Identify which cell holds the provided text, then report its [x, y] central coordinate. 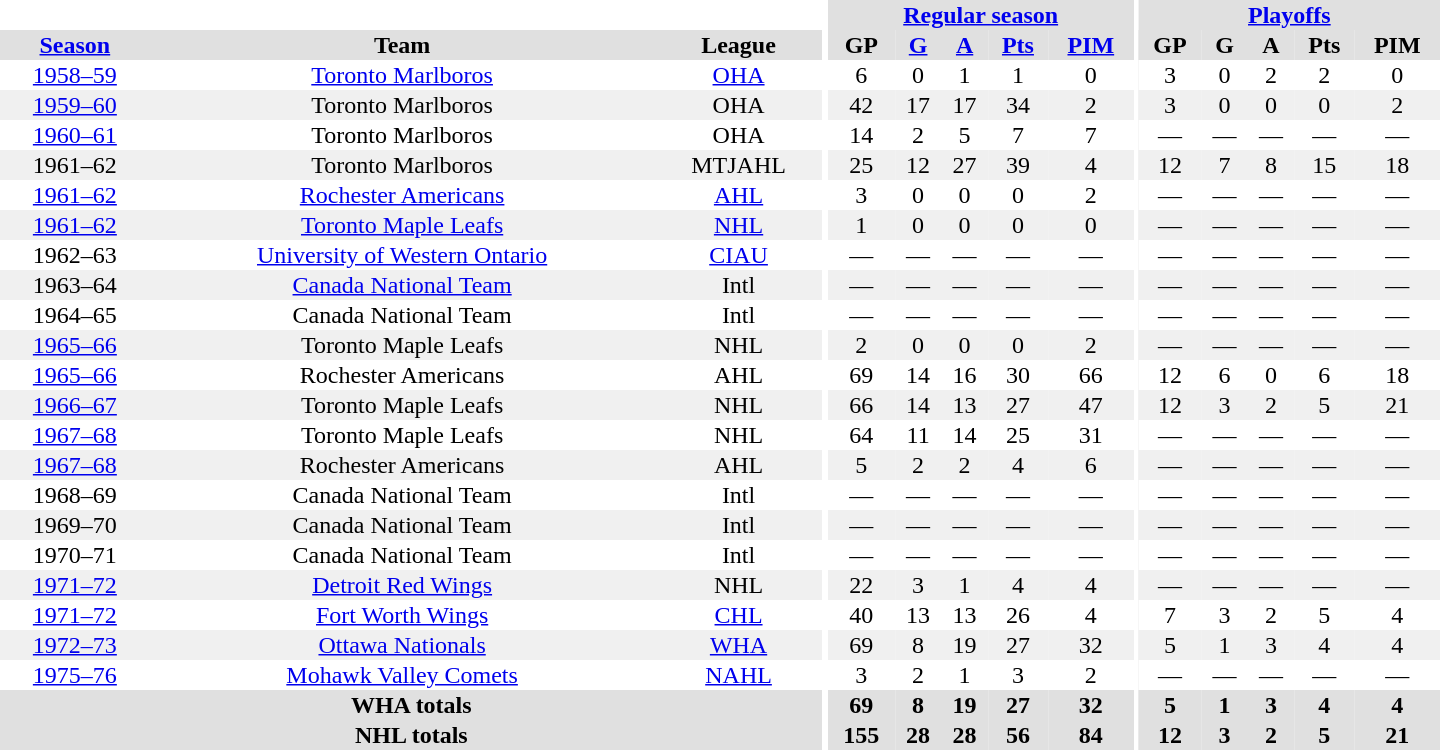
39 [1018, 165]
League [738, 45]
Detroit Red Wings [402, 585]
15 [1324, 165]
NHL totals [412, 735]
University of Western Ontario [402, 255]
Fort Worth Wings [402, 615]
Playoffs [1290, 15]
40 [862, 615]
1959–60 [75, 105]
1975–76 [75, 675]
1969–70 [75, 525]
CHL [738, 615]
155 [862, 735]
31 [1090, 435]
MTJAHL [738, 165]
Ottawa Nationals [402, 645]
WHA [738, 645]
WHA totals [412, 705]
1964–65 [75, 315]
CIAU [738, 255]
1963–64 [75, 285]
26 [1018, 615]
NAHL [738, 675]
1962–63 [75, 255]
1968–69 [75, 495]
Mohawk Valley Comets [402, 675]
16 [964, 375]
47 [1090, 405]
1970–71 [75, 555]
34 [1018, 105]
1960–61 [75, 135]
64 [862, 435]
Team [402, 45]
22 [862, 585]
Season [75, 45]
42 [862, 105]
11 [918, 435]
1966–67 [75, 405]
Regular season [981, 15]
84 [1090, 735]
56 [1018, 735]
1958–59 [75, 75]
30 [1018, 375]
1972–73 [75, 645]
